Scan for the cell matching the given text and deliver its (x, y) coordinate at center. 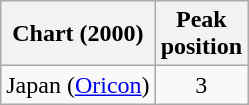
Peakposition (201, 34)
Japan (Oricon) (78, 85)
3 (201, 85)
Chart (2000) (78, 34)
